Return [X, Y] of the center of cell containing provided text 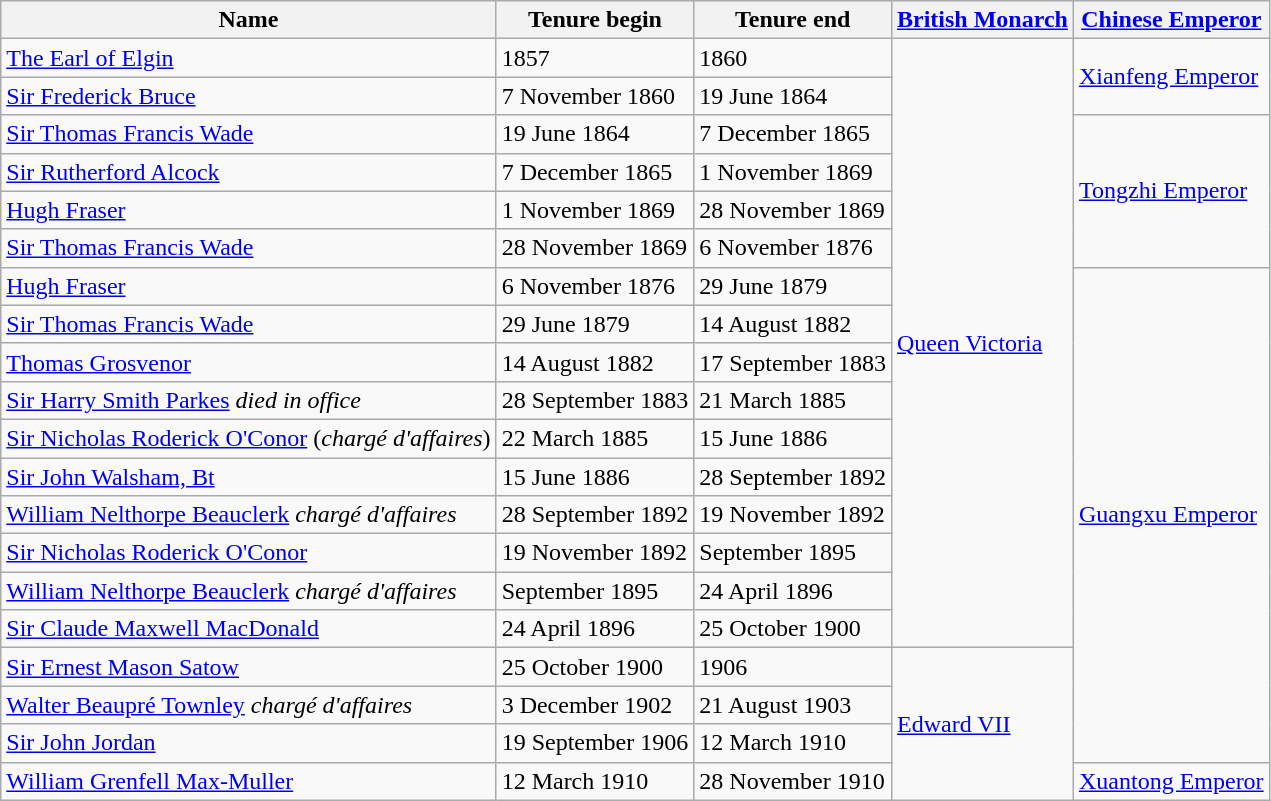
Chinese Emperor [1171, 20]
Sir John Jordan [248, 743]
Xuantong Emperor [1171, 781]
William Grenfell Max-Muller [248, 781]
Thomas Grosvenor [248, 362]
Sir Rutherford Alcock [248, 172]
19 September 1906 [595, 743]
1906 [793, 667]
Name [248, 20]
28 September 1883 [595, 400]
Queen Victoria [982, 344]
Sir Harry Smith Parkes died in office [248, 400]
British Monarch [982, 20]
21 March 1885 [793, 400]
1857 [595, 58]
22 March 1885 [595, 438]
Walter Beaupré Townley chargé d'affaires [248, 705]
3 December 1902 [595, 705]
Tenure begin [595, 20]
Sir Frederick Bruce [248, 96]
Sir Nicholas Roderick O'Conor (chargé d'affaires) [248, 438]
Edward VII [982, 724]
Tenure end [793, 20]
The Earl of Elgin [248, 58]
Sir John Walsham, Bt [248, 477]
Xianfeng Emperor [1171, 77]
21 August 1903 [793, 705]
Sir Claude Maxwell MacDonald [248, 629]
17 September 1883 [793, 362]
28 November 1910 [793, 781]
Guangxu Emperor [1171, 514]
Sir Ernest Mason Satow [248, 667]
Sir Nicholas Roderick O'Conor [248, 553]
Tongzhi Emperor [1171, 191]
7 November 1860 [595, 96]
1860 [793, 58]
